Scan for the cell matching the given text and deliver its (x, y) coordinate at center. 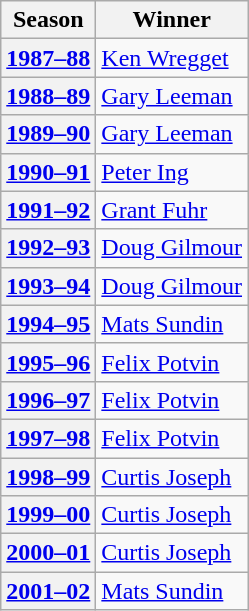
1993–94 (48, 286)
2000–01 (48, 553)
2001–02 (48, 591)
Ken Wregget (172, 58)
1987–88 (48, 58)
Peter Ing (172, 172)
1998–99 (48, 477)
1999–00 (48, 515)
1994–95 (48, 324)
1997–98 (48, 438)
Grant Fuhr (172, 210)
1995–96 (48, 362)
Season (48, 20)
1988–89 (48, 96)
Winner (172, 20)
1990–91 (48, 172)
1991–92 (48, 210)
1989–90 (48, 134)
1992–93 (48, 248)
1996–97 (48, 400)
